Return the (X, Y) coordinate for the center point of the cell that contains the specified text.  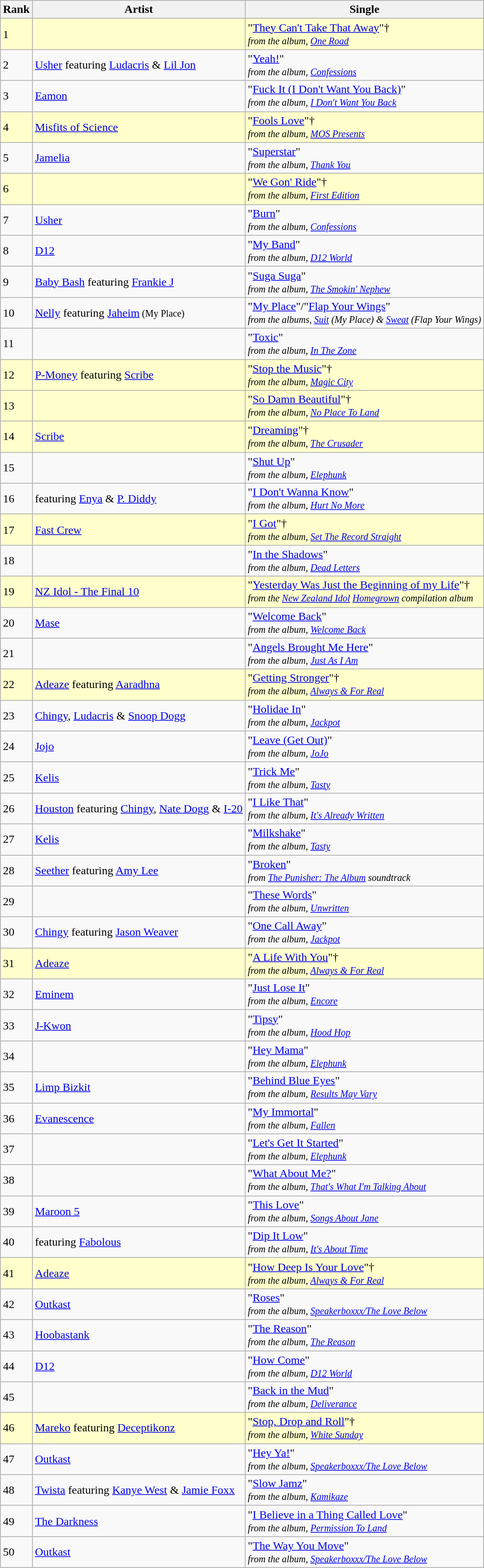
"These Words" from the album, Unwritten (365, 902)
"What About Me?" from the album, That's What I'm Talking About (365, 1180)
34 (16, 1056)
"Stop, Drop and Roll"† from the album, White Sunday (365, 1428)
8 (16, 250)
"Yesterday Was Just the Beginning of my Life"† from the New Zealand Idol Homegrown compilation album (365, 591)
10 (16, 312)
3 (16, 96)
"I Like That" from the album, It's Already Written (365, 809)
NZ Idol - The Final 10 (139, 591)
"Hey Mama" from the album, Elephunk (365, 1056)
"How Come" from the album, D12 World (365, 1366)
48 (16, 1490)
The Darkness (139, 1521)
28 (16, 870)
Rank (16, 10)
"Shut Up" from the album, Elephunk (365, 468)
29 (16, 902)
Chingy, Ludacris & Snoop Dogg (139, 715)
"Milkshake" from the album, Tasty (365, 839)
46 (16, 1428)
40 (16, 1242)
37 (16, 1149)
17 (16, 529)
"How Deep Is Your Love"† from the album, Always & For Real (365, 1273)
16 (16, 499)
"In the Shadows" from the album, Dead Letters (365, 561)
33 (16, 1026)
Single (365, 10)
"Toxic" from the album, In The Zone (365, 344)
Houston featuring Chingy, Nate Dogg & I-20 (139, 809)
14 (16, 437)
22 (16, 685)
featuring Enya & P. Diddy (139, 499)
41 (16, 1273)
Mase (139, 623)
13 (16, 406)
2 (16, 65)
12 (16, 374)
"I Got"† from the album, Set The Record Straight (365, 529)
20 (16, 623)
49 (16, 1521)
25 (16, 777)
36 (16, 1118)
"Fuck It (I Don't Want You Back)" from the album, I Don't Want You Back (365, 96)
"Broken" from The Punisher: The Album soundtrack (365, 870)
24 (16, 747)
"Trick Me" from the album, Tasty (365, 777)
"Let's Get It Started" from the album, Elephunk (365, 1149)
Eminem (139, 994)
15 (16, 468)
21 (16, 653)
Hoobastank (139, 1335)
"This Love" from the album, Songs About Jane (365, 1211)
"One Call Away" from the album, Jackpot (365, 932)
"Angels Brought Me Here" from the album, Just As I Am (365, 653)
Nelly featuring Jaheim (My Place) (139, 312)
39 (16, 1211)
44 (16, 1366)
"Tipsy" from the album, Hood Hop (365, 1026)
7 (16, 220)
"Getting Stronger"† from the album, Always & For Real (365, 685)
19 (16, 591)
"My Place"/"Flap Your Wings" from the albums, Suit (My Place) & Sweat (Flap Your Wings) (365, 312)
47 (16, 1459)
Twista featuring Kanye West & Jamie Foxx (139, 1490)
"They Can't Take That Away"† from the album, One Road (365, 34)
"My Immortal" from the album, Fallen (365, 1118)
"The Reason" from the album, The Reason (365, 1335)
Seether featuring Amy Lee (139, 870)
35 (16, 1088)
Mareko featuring Deceptikonz (139, 1428)
"The Way You Move" from the album, Speakerboxxx/The Love Below (365, 1552)
P-Money featuring Scribe (139, 374)
4 (16, 127)
"Just Lose It" from the album, Encore (365, 994)
"Burn" from the album, Confessions (365, 220)
Artist (139, 10)
"Dreaming"† from the album, The Crusader (365, 437)
"Leave (Get Out)" from the album, JoJo (365, 747)
"My Band" from the album, D12 World (365, 250)
26 (16, 809)
"Suga Suga" from the album, The Smokin' Nephew (365, 282)
"I Believe in a Thing Called Love" from the album, Permission To Land (365, 1521)
"Back in the Mud" from the album, Deliverance (365, 1397)
Scribe (139, 437)
23 (16, 715)
Maroon 5 (139, 1211)
"Dip It Low" from the album, It's About Time (365, 1242)
Limp Bizkit (139, 1088)
"Stop the Music"† from the album, Magic City (365, 374)
"We Gon' Ride"† from the album, First Edition (365, 189)
5 (16, 158)
Jamelia (139, 158)
Baby Bash featuring Frankie J (139, 282)
31 (16, 964)
"Slow Jamz" from the album, Kamikaze (365, 1490)
Usher featuring Ludacris & Lil Jon (139, 65)
"Superstar" from the album, Thank You (365, 158)
32 (16, 994)
43 (16, 1335)
J-Kwon (139, 1026)
30 (16, 932)
"Yeah!" from the album, Confessions (365, 65)
Evanescence (139, 1118)
"Fools Love"† from the album, MOS Presents (365, 127)
Adeaze featuring Aaradhna (139, 685)
27 (16, 839)
"I Don't Wanna Know" from the album, Hurt No More (365, 499)
11 (16, 344)
45 (16, 1397)
38 (16, 1180)
"Roses" from the album, Speakerboxxx/The Love Below (365, 1304)
featuring Fabolous (139, 1242)
"Holidae In" from the album, Jackpot (365, 715)
Fast Crew (139, 529)
6 (16, 189)
50 (16, 1552)
1 (16, 34)
"Welcome Back" from the album, Welcome Back (365, 623)
"Behind Blue Eyes" from the album, Results May Vary (365, 1088)
"So Damn Beautiful"† from the album, No Place To Land (365, 406)
42 (16, 1304)
Eamon (139, 96)
Misfits of Science (139, 127)
"Hey Ya!" from the album, Speakerboxxx/The Love Below (365, 1459)
Chingy featuring Jason Weaver (139, 932)
9 (16, 282)
Usher (139, 220)
Jojo (139, 747)
18 (16, 561)
"A Life With You"† from the album, Always & For Real (365, 964)
